For the text-containing cell, return its midpoint in [x, y] coordinate format. 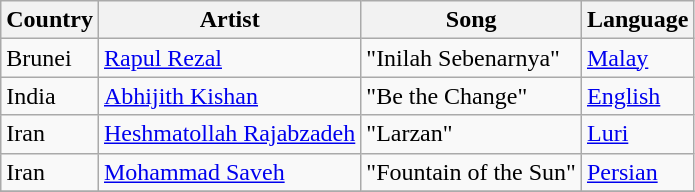
Heshmatollah Rajabzadeh [229, 134]
Abhijith Kishan [229, 96]
Malay [637, 58]
Artist [229, 20]
India [50, 96]
Luri [637, 134]
Mohammad Saveh [229, 172]
Brunei [50, 58]
"Inilah Sebenarnya" [472, 58]
Rapul Rezal [229, 58]
"Fountain of the Sun" [472, 172]
Country [50, 20]
Language [637, 20]
English [637, 96]
Persian [637, 172]
Song [472, 20]
"Larzan" [472, 134]
"Be the Change" [472, 96]
